Scan for the cell matching the given text and deliver its (x, y) coordinate at center. 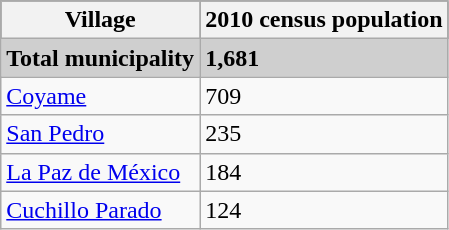
Village (100, 20)
Cuchillo Parado (100, 210)
709 (324, 96)
1,681 (324, 58)
235 (324, 134)
184 (324, 172)
2010 census population (324, 20)
Coyame (100, 96)
Total municipality (100, 58)
San Pedro (100, 134)
124 (324, 210)
La Paz de México (100, 172)
